Return the (X, Y) coordinate for the center point of the cell that contains the specified text.  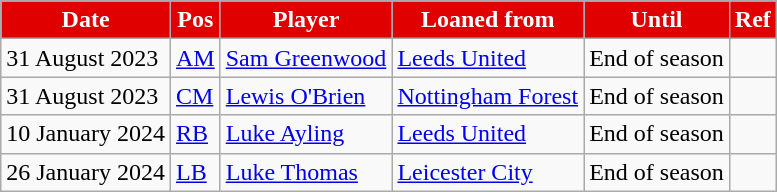
AM (195, 58)
26 January 2024 (86, 172)
Until (657, 20)
CM (195, 96)
Loaned from (488, 20)
10 January 2024 (86, 134)
Pos (195, 20)
Luke Ayling (306, 134)
Sam Greenwood (306, 58)
Ref (752, 20)
Nottingham Forest (488, 96)
Lewis O'Brien (306, 96)
Player (306, 20)
LB (195, 172)
Leicester City (488, 172)
RB (195, 134)
Luke Thomas (306, 172)
Date (86, 20)
